Return (X, Y) of the center of cell containing provided text 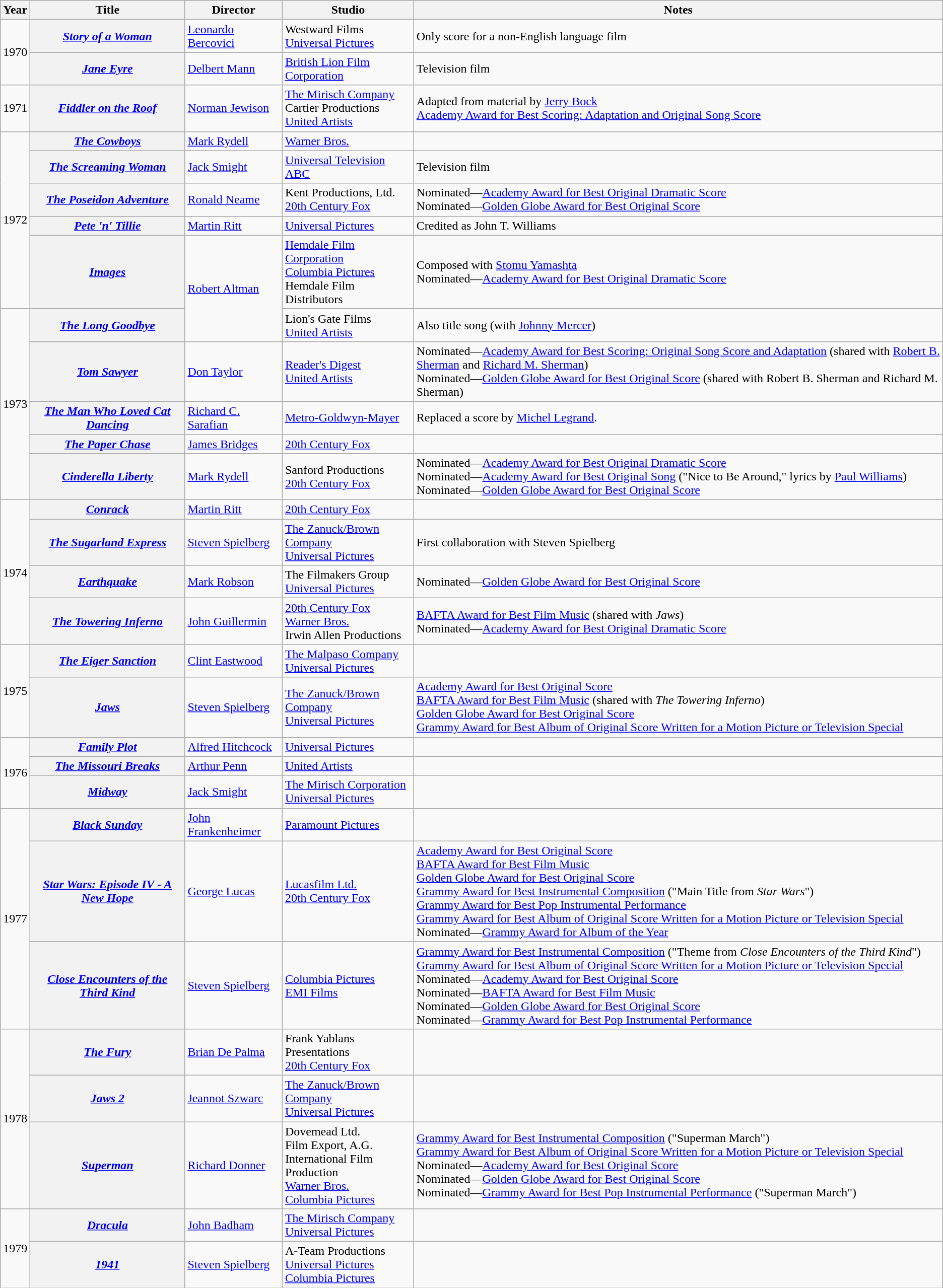
Mark Robson (234, 582)
Columbia PicturesEMI Films (348, 985)
The Mirisch CompanyCartier ProductionsUnited Artists (348, 108)
Star Wars: Episode IV - A New Hope (108, 891)
Frank Yablans Presentations20th Century Fox (348, 1052)
1977 (15, 918)
Conrack (108, 510)
The Cowboys (108, 141)
The Towering Inferno (108, 621)
James Bridges (234, 444)
Notes (678, 10)
20th Century FoxWarner Bros.Irwin Allen Productions (348, 621)
Adapted from material by Jerry BockAcademy Award for Best Scoring: Adaptation and Original Song Score (678, 108)
Richard Donner (234, 1165)
Midway (108, 792)
Credited as John T. Williams (678, 226)
George Lucas (234, 891)
Sanford Productions20th Century Fox (348, 477)
Tom Sawyer (108, 372)
BAFTA Award for Best Film Music (shared with Jaws)Nominated—Academy Award for Best Original Dramatic Score (678, 621)
Close Encounters of the Third Kind (108, 985)
The Filmakers GroupUniversal Pictures (348, 582)
Year (15, 10)
The Mirisch CompanyUniversal Pictures (348, 1226)
Robert Altman (234, 288)
Family Plot (108, 747)
Hemdale Film CorporationColumbia Pictures Hemdale Film Distributors (348, 272)
Director (234, 10)
The Fury (108, 1052)
Brian De Palma (234, 1052)
1974 (15, 572)
Arthur Penn (234, 766)
Studio (348, 10)
Only score for a non-English language film (678, 36)
A-Team ProductionsUniversal Pictures Columbia Pictures (348, 1265)
1975 (15, 691)
Clint Eastwood (234, 661)
Norman Jewison (234, 108)
Metro-Goldwyn-Mayer (348, 418)
Superman (108, 1165)
United Artists (348, 766)
1941 (108, 1265)
Black Sunday (108, 825)
The Paper Chase (108, 444)
Dovemead Ltd.Film Export, A.G.International Film ProductionWarner Bros.Columbia Pictures (348, 1165)
Title (108, 10)
1973 (15, 404)
Lucasfilm Ltd.20th Century Fox (348, 891)
Westward FilmsUniversal Pictures (348, 36)
Universal TelevisionABC (348, 167)
John Frankenheimer (234, 825)
The Poseidon Adventure (108, 199)
Alfred Hitchcock (234, 747)
Pete 'n' Tillie (108, 226)
Paramount Pictures (348, 825)
John Badham (234, 1226)
The Long Goodbye (108, 325)
Delbert Mann (234, 68)
Earthquake (108, 582)
Nominated—Golden Globe Award for Best Original Score (678, 582)
Warner Bros. (348, 141)
1976 (15, 772)
Jaws (108, 707)
John Guillermin (234, 621)
British Lion Film Corporation (348, 68)
1972 (15, 220)
Reader's DigestUnited Artists (348, 372)
1971 (15, 108)
Cinderella Liberty (108, 477)
1978 (15, 1119)
Jeannot Szwarc (234, 1098)
1979 (15, 1249)
Kent Productions, Ltd.20th Century Fox (348, 199)
Fiddler on the Roof (108, 108)
Composed with Stomu YamashtaNominated—Academy Award for Best Original Dramatic Score (678, 272)
First collaboration with Steven Spielberg (678, 542)
Nominated—Academy Award for Best Original Dramatic ScoreNominated—Golden Globe Award for Best Original Score (678, 199)
Jaws 2 (108, 1098)
Don Taylor (234, 372)
Images (108, 272)
The Mirisch CorporationUniversal Pictures (348, 792)
The Eiger Sanction (108, 661)
Richard C. Sarafian (234, 418)
The Malpaso CompanyUniversal Pictures (348, 661)
The Sugarland Express (108, 542)
Ronald Neame (234, 199)
Dracula (108, 1226)
1970 (15, 52)
The Missouri Breaks (108, 766)
Story of a Woman (108, 36)
Also title song (with Johnny Mercer) (678, 325)
Replaced a score by Michel Legrand. (678, 418)
Lion's Gate FilmsUnited Artists (348, 325)
The Screaming Woman (108, 167)
Leonardo Bercovici (234, 36)
Jane Eyre (108, 68)
The Man Who Loved Cat Dancing (108, 418)
